Provide the (X, Y) coordinate of the cell's center where the given text is located.  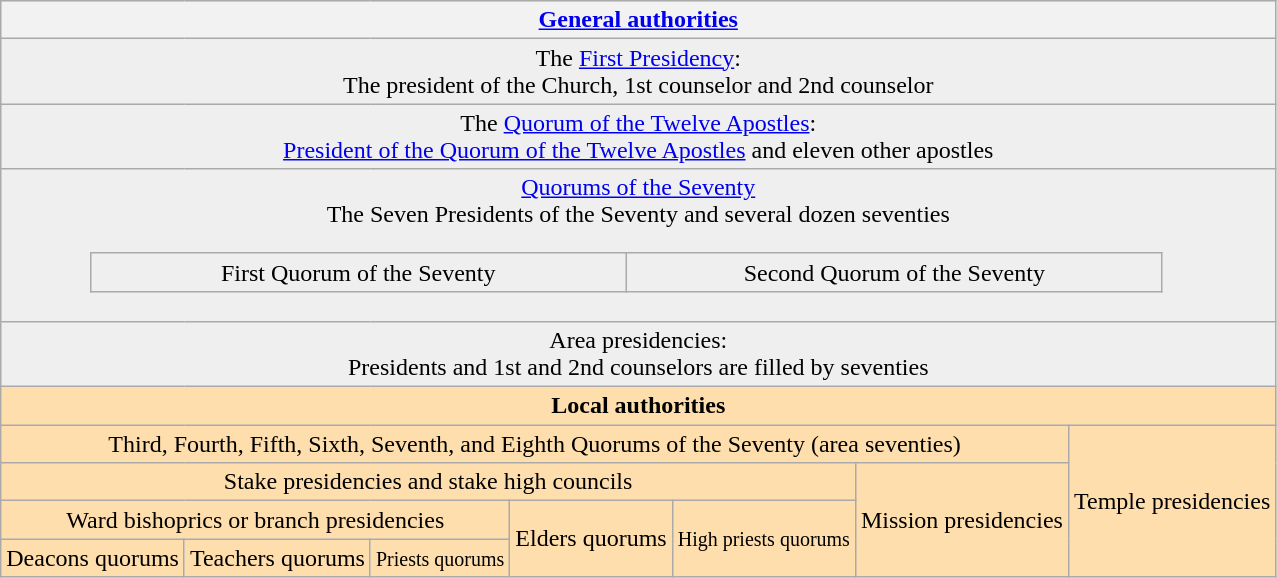
The Quorum of the Twelve Apostles:President of the Quorum of the Twelve Apostles and eleven other apostles (638, 136)
Local authorities (638, 406)
First Quorum of the Seventy (358, 272)
Mission presidencies (962, 520)
Ward bishoprics or branch presidencies (256, 520)
Deacons quorums (93, 558)
Second Quorum of the Seventy (894, 272)
Temple presidencies (1172, 501)
Area presidencies:Presidents and 1st and 2nd counselors are filled by seventies (638, 354)
High priests quorums (764, 539)
Teachers quorums (277, 558)
General authorities (638, 20)
Quorums of the SeventyThe Seven Presidents of the Seventy and several dozen seventies First Quorum of the Seventy Second Quorum of the Seventy (638, 246)
Elders quorums (591, 539)
Stake presidencies and stake high councils (428, 482)
Third, Fourth, Fifth, Sixth, Seventh, and Eighth Quorums of the Seventy (area seventies) (535, 444)
Priests quorums (440, 558)
The First Presidency:The president of the Church, 1st counselor and 2nd counselor (638, 72)
